Detect which cell encompasses the target text, then output its (X, Y) center coordinate. 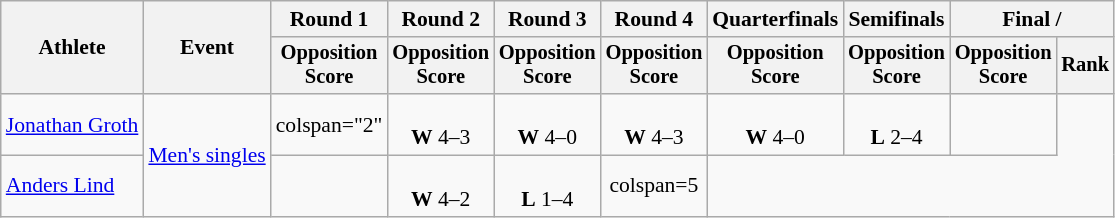
Event (206, 48)
Athlete (72, 48)
colspan="2" (330, 124)
Round 4 (654, 19)
Final / (1032, 19)
Men's singles (206, 155)
L 1–4 (548, 186)
L 2–4 (896, 124)
Round 3 (548, 19)
Jonathan Groth (72, 124)
Quarterfinals (775, 19)
Round 2 (440, 19)
Semifinals (896, 19)
Rank (1085, 66)
Anders Lind (72, 186)
W 4–2 (440, 186)
colspan=5 (654, 186)
Round 1 (330, 19)
